Provide the [X, Y] coordinate of the cell's center where the given text is located.  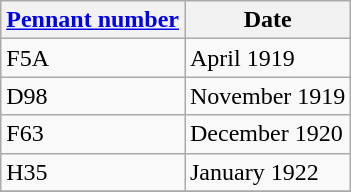
F5A [93, 58]
Pennant number [93, 20]
November 1919 [267, 96]
H35 [93, 172]
Date [267, 20]
January 1922 [267, 172]
D98 [93, 96]
December 1920 [267, 134]
April 1919 [267, 58]
F63 [93, 134]
